Search for the cell housing the specified text and yield its [x, y] center coordinate. 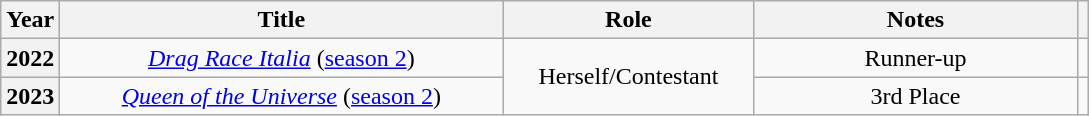
Drag Race Italia (season 2) [282, 58]
2022 [30, 58]
Role [628, 20]
Runner-up [916, 58]
Title [282, 20]
Herself/Contestant [628, 77]
3rd Place [916, 96]
Queen of the Universe (season 2) [282, 96]
2023 [30, 96]
Year [30, 20]
Notes [916, 20]
